Detect which cell encompasses the target text, then output its [X, Y] center coordinate. 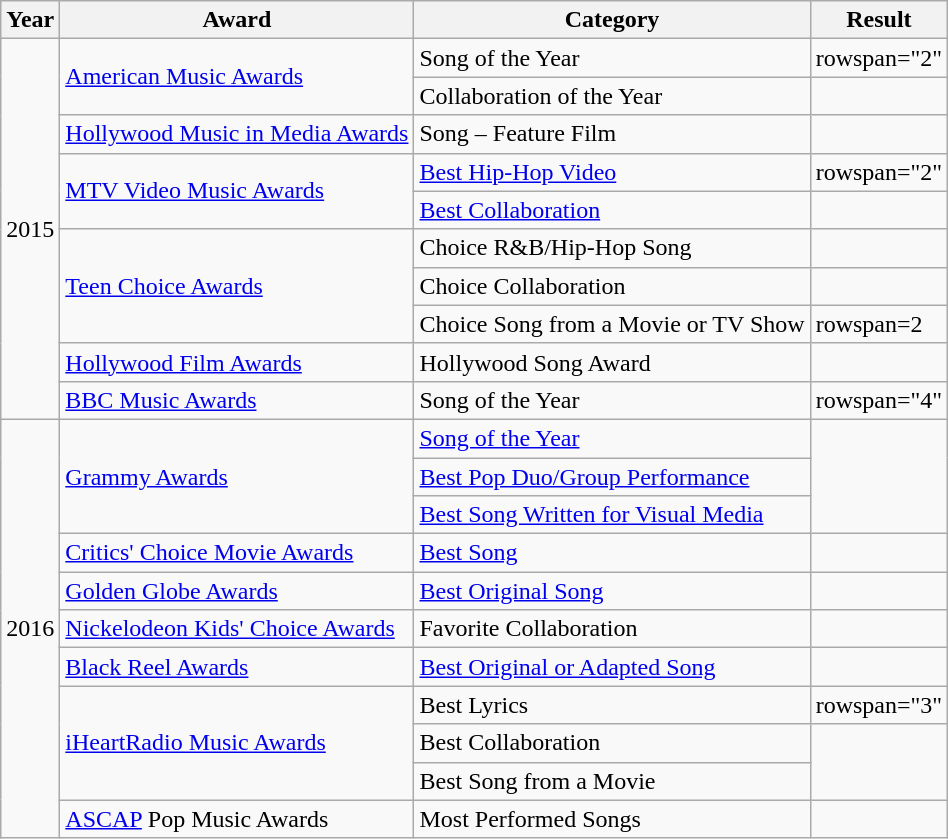
Most Performed Songs [612, 819]
American Music Awards [237, 77]
2015 [30, 230]
Best Original or Adapted Song [612, 667]
Best Song from a Movie [612, 781]
Black Reel Awards [237, 667]
Choice Collaboration [612, 286]
Year [30, 20]
Award [237, 20]
iHeartRadio Music Awards [237, 743]
Hollywood Song Award [612, 362]
MTV Video Music Awards [237, 191]
Result [879, 20]
rowspan="3" [879, 705]
Grammy Awards [237, 476]
Best Song Written for Visual Media [612, 515]
Best Song [612, 553]
Song – Feature Film [612, 134]
BBC Music Awards [237, 400]
ASCAP Pop Music Awards [237, 819]
Best Original Song [612, 591]
Nickelodeon Kids' Choice Awards [237, 629]
Golden Globe Awards [237, 591]
2016 [30, 628]
Hollywood Film Awards [237, 362]
Best Hip-Hop Video [612, 172]
rowspan=2 [879, 324]
Teen Choice Awards [237, 286]
Choice Song from a Movie or TV Show [612, 324]
Best Lyrics [612, 705]
Hollywood Music in Media Awards [237, 134]
Favorite Collaboration [612, 629]
Category [612, 20]
Choice R&B/Hip-Hop Song [612, 248]
rowspan="4" [879, 400]
Critics' Choice Movie Awards [237, 553]
Collaboration of the Year [612, 96]
Best Pop Duo/Group Performance [612, 477]
